Find where the given text appears and provide that cell's center as (X, Y) coordinate. 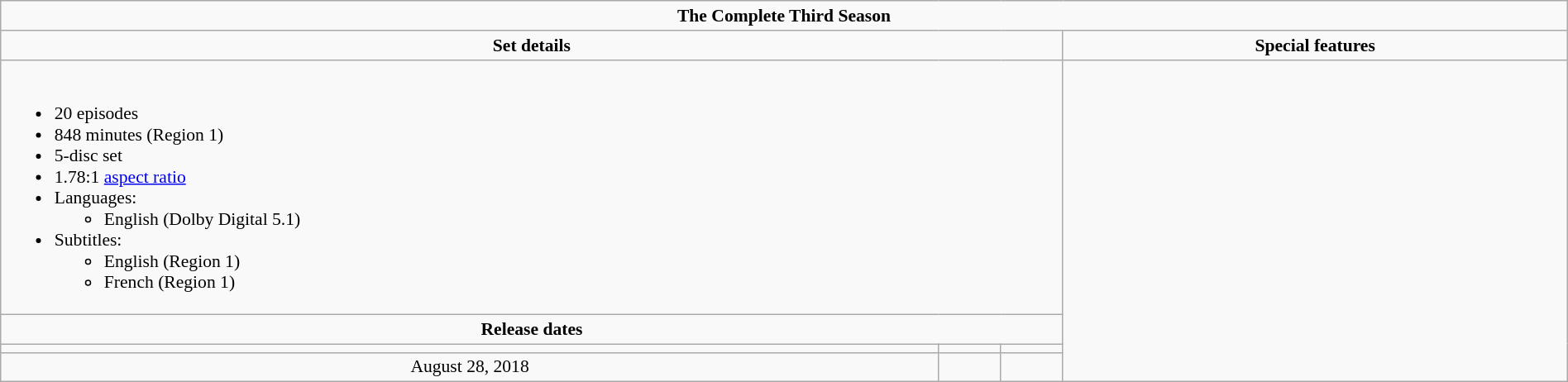
Special features (1315, 45)
Set details (532, 45)
The Complete Third Season (784, 16)
20 episodes848 minutes (Region 1)5-disc set1.78:1 aspect ratioLanguages:English (Dolby Digital 5.1)Subtitles:English (Region 1)French (Region 1) (532, 187)
August 28, 2018 (470, 367)
Release dates (532, 330)
